Identify which cell holds the provided text, then report its [x, y] central coordinate. 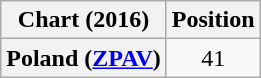
41 [213, 58]
Poland (ZPAV) [84, 58]
Chart (2016) [84, 20]
Position [213, 20]
